For the text-containing cell, return its midpoint in [x, y] coordinate format. 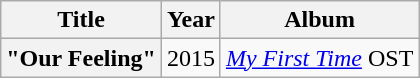
Album [319, 20]
My First Time OST [319, 58]
"Our Feeling" [82, 58]
Year [190, 20]
Title [82, 20]
2015 [190, 58]
